Identify which cell holds the provided text, then report its (x, y) central coordinate. 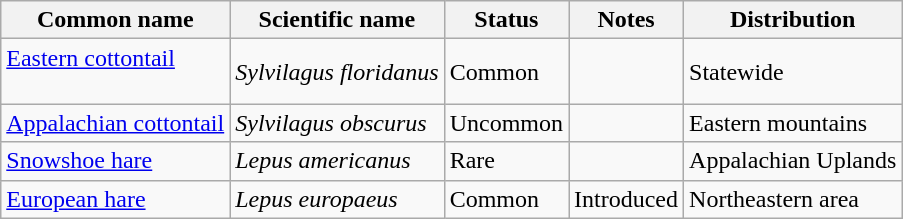
Lepus europaeus (337, 199)
Sylvilagus floridanus (337, 72)
Status (506, 20)
Northeastern area (793, 199)
Appalachian cottontail (116, 123)
Snowshoe hare (116, 161)
Lepus americanus (337, 161)
Notes (626, 20)
Eastern mountains (793, 123)
Common name (116, 20)
Eastern cottontail (116, 72)
Distribution (793, 20)
Rare (506, 161)
Uncommon (506, 123)
Scientific name (337, 20)
Statewide (793, 72)
European hare (116, 199)
Introduced (626, 199)
Sylvilagus obscurus (337, 123)
Appalachian Uplands (793, 161)
